Provide the (x, y) coordinate of the cell's center where the given text is located.  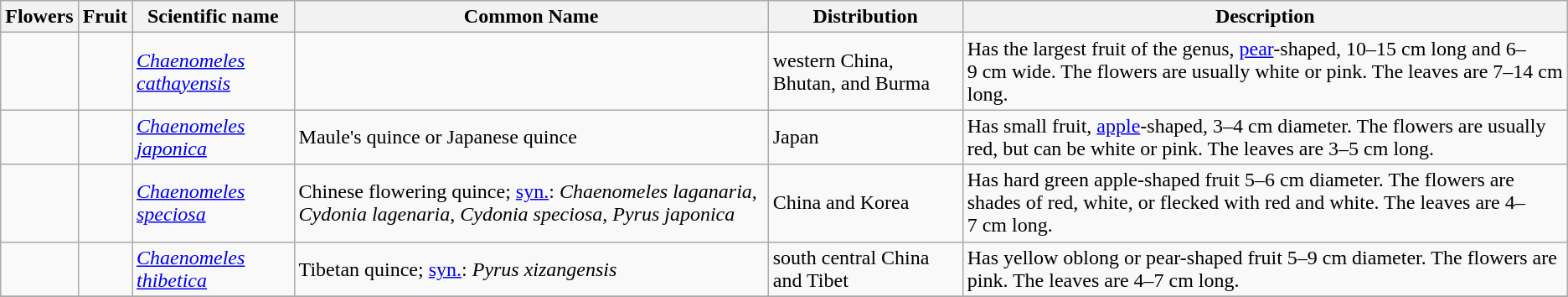
Chaenomeles thibetica (214, 268)
Maule's quince or Japanese quince (531, 138)
Chaenomeles speciosa (214, 203)
Tibetan quince; syn.: Pyrus xizangensis (531, 268)
Scientific name (214, 17)
Has hard green apple-shaped fruit 5–6 cm diameter. The flowers are shades of red, white, or flecked with red and white. The leaves are 4–7 cm long. (1265, 203)
Japan (865, 138)
Common Name (531, 17)
Description (1265, 17)
Distribution (865, 17)
Has small fruit, apple-shaped, 3–4 cm diameter. The flowers are usually red, but can be white or pink. The leaves are 3–5 cm long. (1265, 138)
Has yellow oblong or pear-shaped fruit 5–9 cm diameter. The flowers are pink. The leaves are 4–7 cm long. (1265, 268)
Chaenomeles cathayensis (214, 71)
Chaenomeles japonica (214, 138)
China and Korea (865, 203)
Flowers (39, 17)
Has the largest fruit of the genus, pear-shaped, 10–15 cm long and 6–9 cm wide. The flowers are usually white or pink. The leaves are 7–14 cm long. (1265, 71)
western China, Bhutan, and Burma (865, 71)
south central China and Tibet (865, 268)
Fruit (105, 17)
Chinese flowering quince; syn.: Chaenomeles laganaria, Cydonia lagenaria, Cydonia speciosa, Pyrus japonica (531, 203)
